For the text-containing cell, return its midpoint in (x, y) coordinate format. 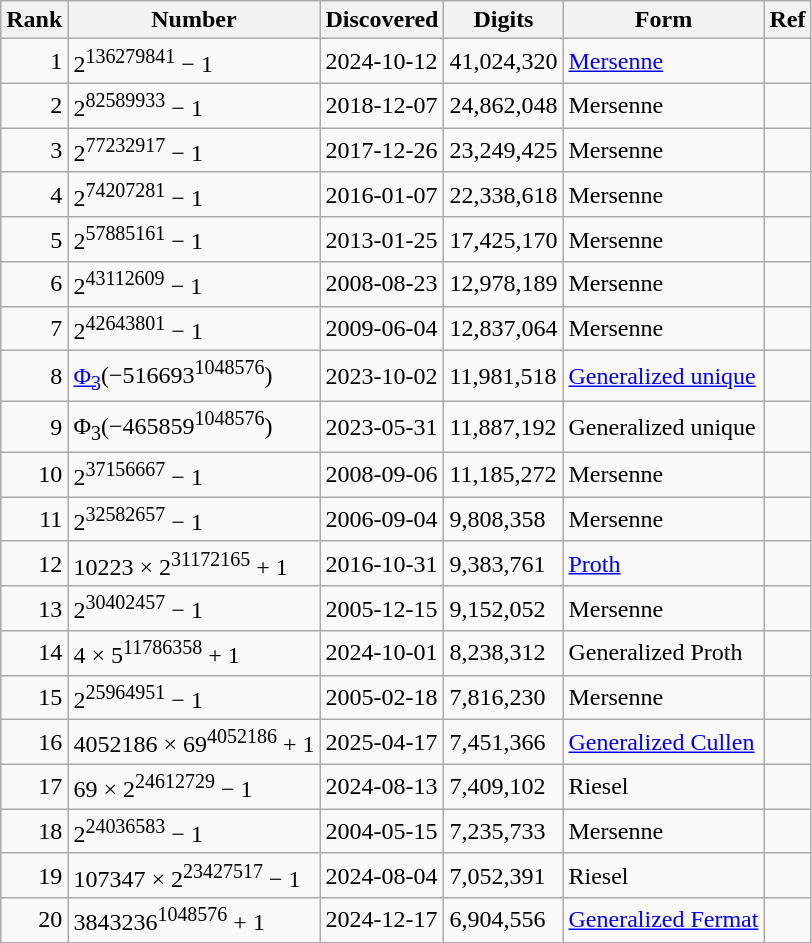
1 (34, 62)
10 (34, 474)
2004-05-15 (382, 832)
Rank (34, 20)
9,152,052 (504, 608)
20 (34, 920)
Proth (664, 564)
Φ3(−5166931048576) (194, 376)
2 (34, 106)
11,887,192 (504, 428)
2024-08-13 (382, 786)
243112609 − 1 (194, 284)
7,816,230 (504, 698)
2024-10-12 (382, 62)
282589933 − 1 (194, 106)
13 (34, 608)
6,904,556 (504, 920)
2025-04-17 (382, 742)
2008-09-06 (382, 474)
7,451,366 (504, 742)
225964951 − 1 (194, 698)
2005-12-15 (382, 608)
Discovered (382, 20)
7,409,102 (504, 786)
Generalized Cullen (664, 742)
Generalized Fermat (664, 920)
242643801 − 1 (194, 328)
7,052,391 (504, 876)
2024-12-17 (382, 920)
3 (34, 150)
2017-12-26 (382, 150)
2016-01-07 (382, 194)
7,235,733 (504, 832)
38432361048576 + 1 (194, 920)
17,425,170 (504, 240)
2006-09-04 (382, 520)
15 (34, 698)
Generalized Proth (664, 654)
2024-10-01 (382, 654)
230402457 − 1 (194, 608)
Φ3(−4658591048576) (194, 428)
8 (34, 376)
2005-02-18 (382, 698)
2009-06-04 (382, 328)
14 (34, 654)
8,238,312 (504, 654)
19 (34, 876)
24,862,048 (504, 106)
17 (34, 786)
4 × 511786358 + 1 (194, 654)
12,978,189 (504, 284)
2018-12-07 (382, 106)
4052186 × 694052186 + 1 (194, 742)
18 (34, 832)
2008-08-23 (382, 284)
9 (34, 428)
Digits (504, 20)
12 (34, 564)
2024-08-04 (382, 876)
12,837,064 (504, 328)
41,024,320 (504, 62)
9,383,761 (504, 564)
9,808,358 (504, 520)
Number (194, 20)
Ref (788, 20)
2016-10-31 (382, 564)
2136279841 − 1 (194, 62)
257885161 − 1 (194, 240)
6 (34, 284)
107347 × 223427517 − 1 (194, 876)
237156667 − 1 (194, 474)
7 (34, 328)
5 (34, 240)
274207281 − 1 (194, 194)
11,185,272 (504, 474)
232582657 − 1 (194, 520)
11,981,518 (504, 376)
Form (664, 20)
2023-10-02 (382, 376)
23,249,425 (504, 150)
224036583 − 1 (194, 832)
10223 × 231172165 + 1 (194, 564)
11 (34, 520)
4 (34, 194)
277232917 − 1 (194, 150)
22,338,618 (504, 194)
2023-05-31 (382, 428)
16 (34, 742)
2013-01-25 (382, 240)
69 × 224612729 − 1 (194, 786)
